Identify which cell holds the provided text, then report its [x, y] central coordinate. 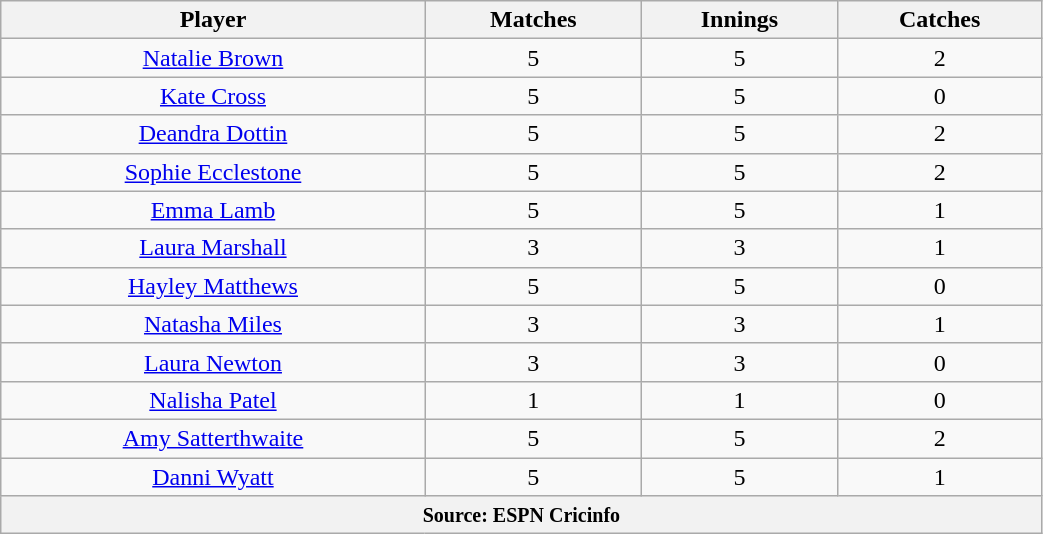
Kate Cross [213, 96]
Hayley Matthews [213, 286]
Laura Marshall [213, 248]
Nalisha Patel [213, 400]
Emma Lamb [213, 210]
Laura Newton [213, 362]
Matches [533, 20]
Innings [740, 20]
Amy Satterthwaite [213, 438]
Catches [940, 20]
Danni Wyatt [213, 477]
Natasha Miles [213, 324]
Deandra Dottin [213, 134]
Player [213, 20]
Sophie Ecclestone [213, 172]
Source: ESPN Cricinfo [522, 515]
Natalie Brown [213, 58]
